Pinpoint the cell where the given text exists, returning its (X, Y) midpoint coordinate. 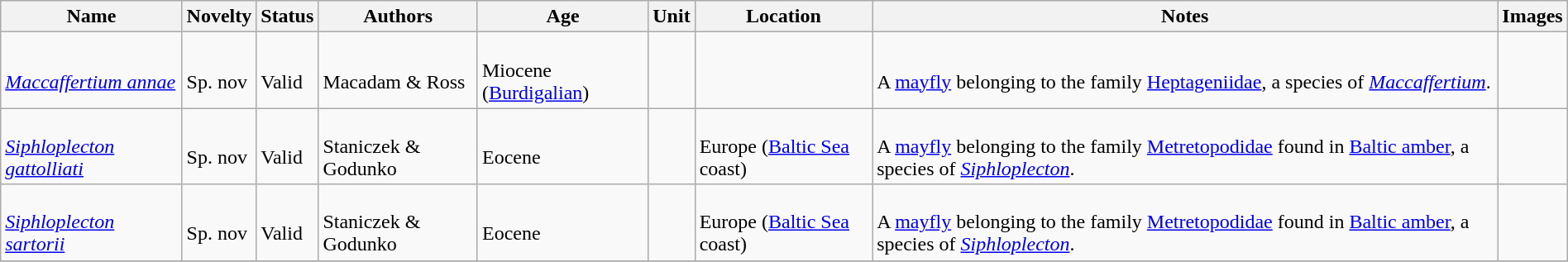
Age (562, 17)
Images (1532, 17)
Macadam & Ross (399, 70)
Status (288, 17)
Notes (1185, 17)
Maccaffertium annae (91, 70)
Unit (672, 17)
Location (783, 17)
Authors (399, 17)
Siphloplecton sartorii (91, 222)
Siphloplecton gattolliati (91, 146)
Name (91, 17)
Novelty (219, 17)
Miocene (Burdigalian) (562, 70)
A mayfly belonging to the family Heptageniidae, a species of Maccaffertium. (1185, 70)
